Identify which cell holds the provided text, then report its (X, Y) central coordinate. 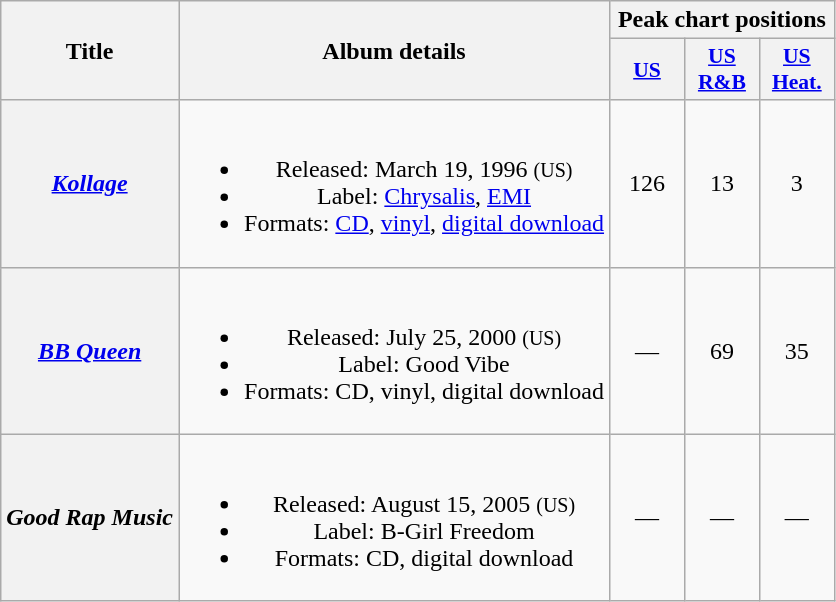
US R&B (722, 70)
126 (648, 184)
US (648, 70)
Released: August 15, 2005 (US)Label: B-Girl FreedomFormats: CD, digital download (394, 518)
Peak chart positions (722, 20)
Album details (394, 50)
13 (722, 184)
Released: July 25, 2000 (US)Label: Good VibeFormats: CD, vinyl, digital download (394, 350)
69 (722, 350)
Released: March 19, 1996 (US)Label: Chrysalis, EMIFormats: CD, vinyl, digital download (394, 184)
35 (796, 350)
Kollage (90, 184)
Good Rap Music (90, 518)
Title (90, 50)
USHeat. (796, 70)
BB Queen (90, 350)
3 (796, 184)
